Return (x, y) of the center of cell containing provided text 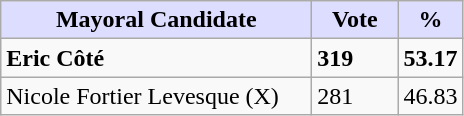
319 (355, 58)
281 (355, 96)
Vote (355, 20)
Eric Côté (156, 58)
53.17 (430, 58)
Mayoral Candidate (156, 20)
Nicole Fortier Levesque (X) (156, 96)
% (430, 20)
46.83 (430, 96)
